For the text-containing cell, return its midpoint in (X, Y) coordinate format. 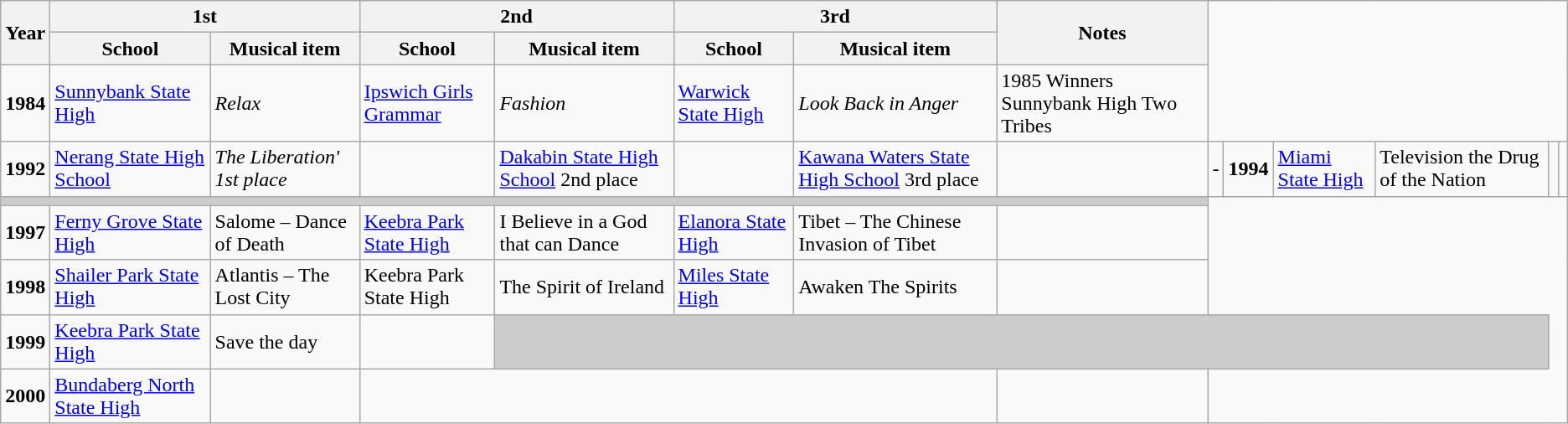
1984 (25, 103)
The Liberation' 1st place (285, 169)
Kawana Waters State High School 3rd place (895, 169)
Shailer Park State High (131, 287)
1994 (1248, 169)
1997 (25, 233)
Dakabin State High School 2nd place (585, 169)
Nerang State High School (131, 169)
1998 (25, 287)
- (1216, 169)
Notes (1102, 33)
2nd (516, 17)
3rd (835, 17)
The Spirit of Ireland (585, 287)
Look Back in Anger (895, 103)
Warwick State High (734, 103)
Miami State High (1324, 169)
Television the Drug of the Nation (1462, 169)
1st (204, 17)
Save the day (285, 342)
1992 (25, 169)
Salome – Dance of Death (285, 233)
Miles State High (734, 287)
Elanora State High (734, 233)
Bundaberg North State High (131, 396)
Tibet – The Chinese Invasion of Tibet (895, 233)
1985 Winners Sunnybank High Two Tribes (1102, 103)
Fashion (585, 103)
Awaken The Spirits (895, 287)
2000 (25, 396)
Sunnybank State High (131, 103)
1999 (25, 342)
Year (25, 33)
Ferny Grove State High (131, 233)
Atlantis – The Lost City (285, 287)
I Believe in a God that can Dance (585, 233)
Relax (285, 103)
Ipswich Girls Grammar (427, 103)
